Identify which cell holds the provided text, then report its (x, y) central coordinate. 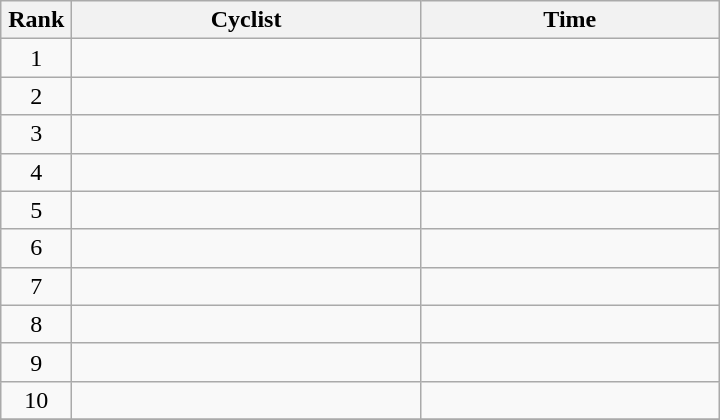
6 (36, 248)
Cyclist (246, 20)
8 (36, 324)
9 (36, 362)
7 (36, 286)
Rank (36, 20)
10 (36, 400)
Time (570, 20)
5 (36, 210)
3 (36, 134)
1 (36, 58)
4 (36, 172)
2 (36, 96)
